Search for the cell housing the specified text and yield its (X, Y) center coordinate. 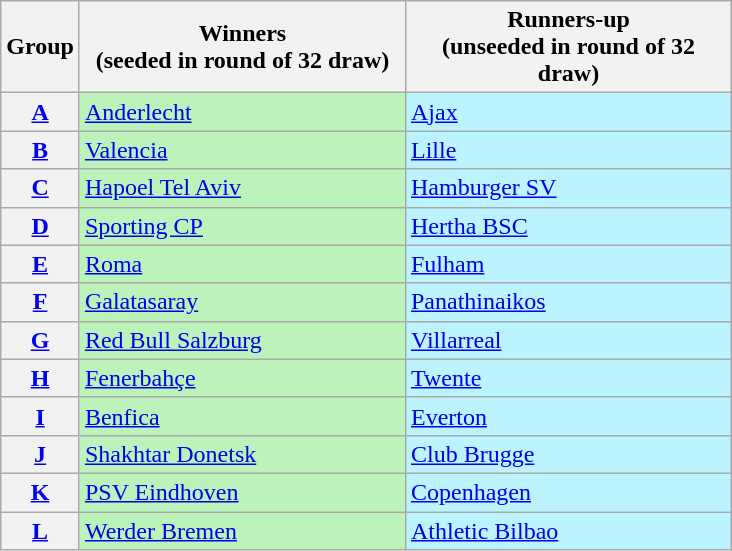
Hapoel Tel Aviv (242, 188)
H (40, 378)
Werder Bremen (242, 531)
I (40, 416)
B (40, 150)
Villarreal (568, 340)
Twente (568, 378)
J (40, 454)
D (40, 226)
E (40, 264)
Valencia (242, 150)
C (40, 188)
Fulham (568, 264)
Winners(seeded in round of 32 draw) (242, 47)
Group (40, 47)
Shakhtar Donetsk (242, 454)
Runners-up(unseeded in round of 32 draw) (568, 47)
Lille (568, 150)
PSV Eindhoven (242, 492)
Copenhagen (568, 492)
Roma (242, 264)
Ajax (568, 112)
G (40, 340)
Benfica (242, 416)
F (40, 302)
Sporting CP (242, 226)
Red Bull Salzburg (242, 340)
K (40, 492)
Panathinaikos (568, 302)
A (40, 112)
Galatasaray (242, 302)
Club Brugge (568, 454)
Everton (568, 416)
Hamburger SV (568, 188)
Hertha BSC (568, 226)
L (40, 531)
Anderlecht (242, 112)
Athletic Bilbao (568, 531)
Fenerbahçe (242, 378)
